Identify which cell holds the provided text, then report its (X, Y) central coordinate. 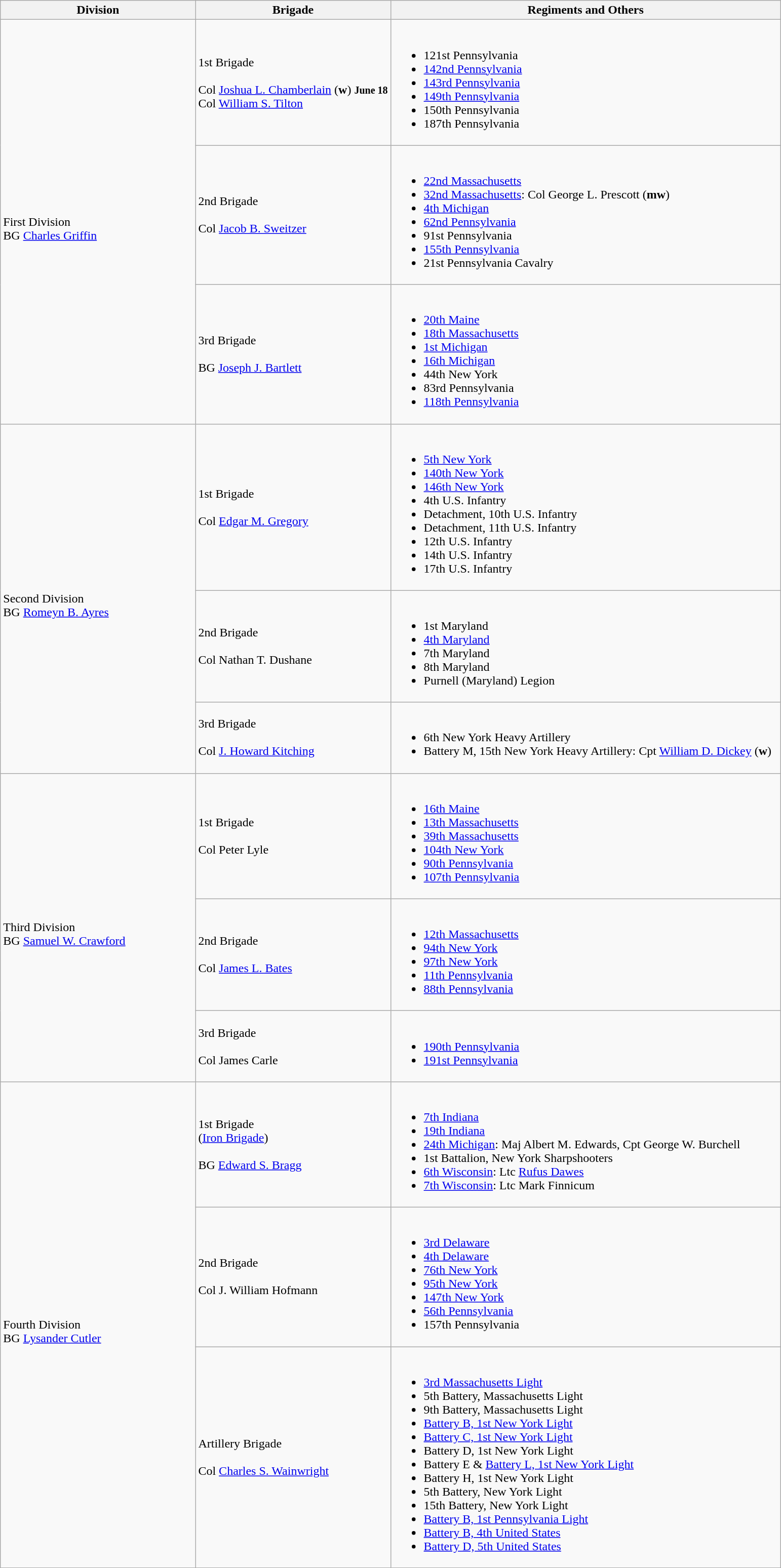
190th Pennsylvania191st Pennsylvania (585, 1046)
Artillery Brigade Col Charles S. Wainwright (293, 1457)
Third Division BG Samuel W. Crawford (98, 928)
2nd Brigade Col Jacob B. Sweitzer (293, 215)
16th Maine13th Massachusetts39th Massachusetts104th New York90th Pennsylvania107th Pennsylvania (585, 836)
Fourth Division BG Lysander Cutler (98, 1324)
1st Brigade Col Edgar M. Gregory (293, 507)
3rd Delaware4th Delaware76th New York95th New York147th New York56th Pennsylvania157th Pennsylvania (585, 1277)
Division (98, 10)
1st Brigade Col Peter Lyle (293, 836)
3rd Brigade Col James Carle (293, 1046)
20th Maine18th Massachusetts1st Michigan16th Michigan44th New York83rd Pennsylvania118th Pennsylvania (585, 354)
6th New York Heavy ArtilleryBattery M, 15th New York Heavy Artillery: Cpt William D. Dickey (w) (585, 738)
1st Maryland4th Maryland7th Maryland8th MarylandPurnell (Maryland) Legion (585, 646)
1st Brigade(Iron Brigade) BG Edward S. Bragg (293, 1144)
1st Brigade Col Joshua L. Chamberlain (w) June 18Col William S. Tilton (293, 83)
2nd Brigade Col James L. Bates (293, 955)
12th Massachusetts94th New York97th New York11th Pennsylvania88th Pennsylvania (585, 955)
Second Division BG Romeyn B. Ayres (98, 598)
2nd Brigade Col Nathan T. Dushane (293, 646)
Brigade (293, 10)
121st Pennsylvania142nd Pennsylvania143rd Pennsylvania149th Pennsylvania150th Pennsylvania187th Pennsylvania (585, 83)
Regiments and Others (585, 10)
3rd Brigade BG Joseph J. Bartlett (293, 354)
3rd Brigade Col J. Howard Kitching (293, 738)
First Division BG Charles Griffin (98, 222)
2nd Brigade Col J. William Hofmann (293, 1277)
